Identify which cell holds the provided text, then report its (x, y) central coordinate. 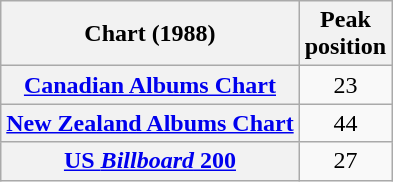
Chart (1988) (150, 34)
44 (345, 123)
US Billboard 200 (150, 161)
23 (345, 85)
New Zealand Albums Chart (150, 123)
Canadian Albums Chart (150, 85)
Peakposition (345, 34)
27 (345, 161)
